Identify which cell holds the provided text, then report its [X, Y] central coordinate. 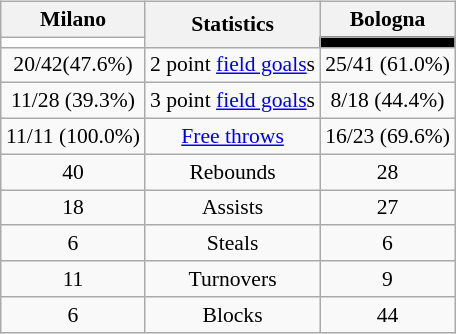
40 [73, 172]
28 [388, 172]
Blocks [232, 314]
11 [73, 279]
3 point field goalss [232, 101]
18 [73, 208]
Steals [232, 243]
44 [388, 314]
Turnovers [232, 279]
25/41 (61.0%) [388, 65]
Free throws [232, 136]
2 point field goalss [232, 65]
8/18 (44.4%) [388, 101]
Statistics [232, 24]
Rebounds [232, 172]
16/23 (69.6%) [388, 136]
27 [388, 208]
11/28 (39.3%) [73, 101]
Assists [232, 208]
9 [388, 279]
20/42(47.6%) [73, 65]
Milano [73, 19]
11/11 (100.0%) [73, 136]
Bologna [388, 19]
